Extract the [X, Y] coordinate from the center of the cell holding the provided text.  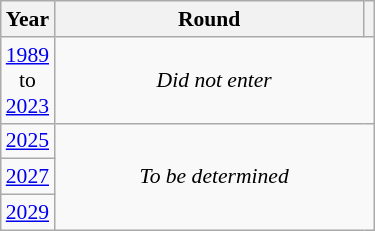
1989to2023 [28, 80]
Round [209, 19]
2027 [28, 177]
2029 [28, 213]
To be determined [214, 176]
2025 [28, 141]
Did not enter [214, 80]
Year [28, 19]
